Return (X, Y) of the center of cell containing provided text 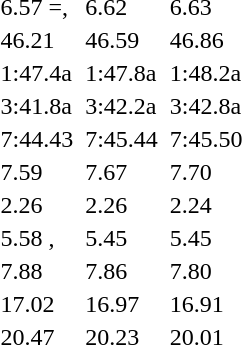
7:45.44 (122, 139)
46.59 (122, 40)
16.97 (122, 304)
7.67 (122, 172)
3:42.2a (122, 106)
7.86 (122, 271)
2.26 (122, 205)
1:47.8a (122, 73)
5.45 (122, 238)
